For the text-containing cell, return its midpoint in (X, Y) coordinate format. 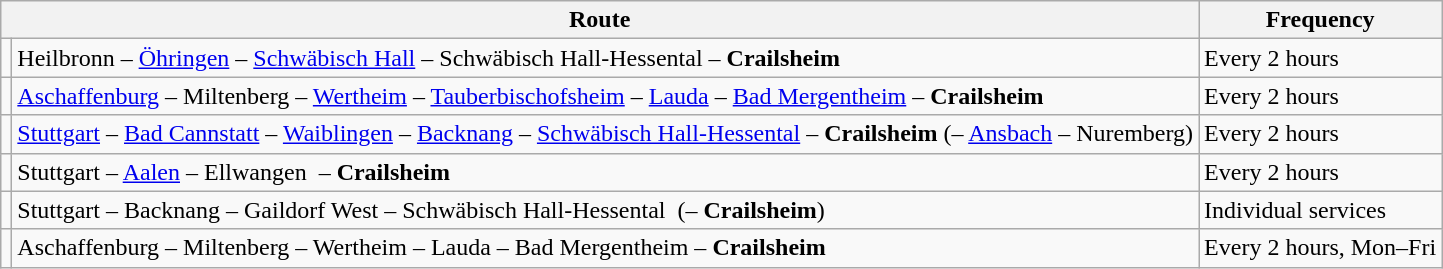
Frequency (1320, 20)
Every 2 hours, Mon–Fri (1320, 248)
Stuttgart – Aalen – Ellwangen – Crailsheim (606, 172)
Route (600, 20)
Heilbronn – Öhringen – Schwäbisch Hall – Schwäbisch Hall-Hessental – Crailsheim (606, 58)
Aschaffenburg – Miltenberg – Wertheim – Tauberbischofsheim – Lauda – Bad Mergentheim – Crailsheim (606, 96)
Individual services (1320, 210)
Stuttgart – Backnang – Gaildorf West – Schwäbisch Hall-Hessental (– Crailsheim) (606, 210)
Stuttgart – Bad Cannstatt – Waiblingen – Backnang – Schwäbisch Hall-Hessental – Crailsheim (– Ansbach – Nuremberg) (606, 134)
Aschaffenburg – Miltenberg – Wertheim – Lauda – Bad Mergentheim – Crailsheim (606, 248)
